Find where the given text appears and provide that cell's center as (x, y) coordinate. 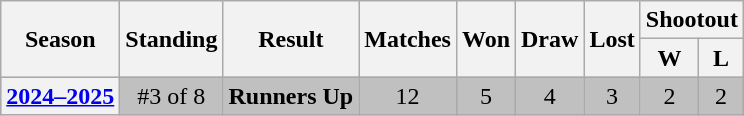
3 (612, 96)
Season (60, 39)
Shootout (692, 20)
W (669, 58)
Result (291, 39)
Matches (408, 39)
5 (486, 96)
12 (408, 96)
Lost (612, 39)
#3 of 8 (172, 96)
2024–2025 (60, 96)
4 (550, 96)
Standing (172, 39)
L (720, 58)
Runners Up (291, 96)
Won (486, 39)
Draw (550, 39)
